Determine the (x, y) coordinate at the center of the cell enclosing the given text.  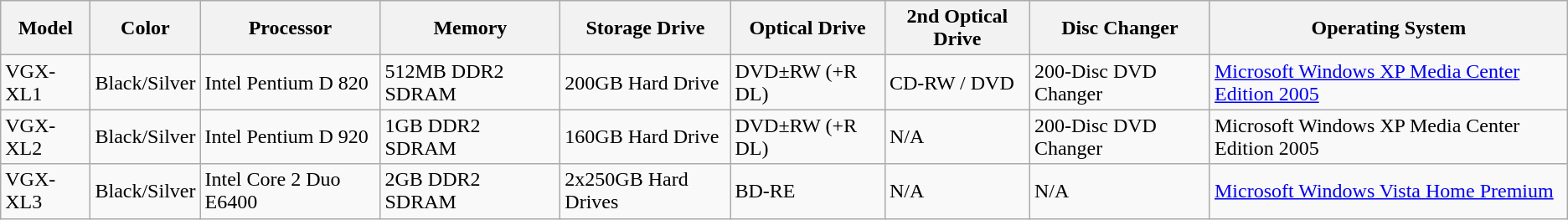
Operating System (1389, 28)
VGX-XL2 (45, 137)
512MB DDR2 SDRAM (471, 82)
Color (146, 28)
Memory (471, 28)
200GB Hard Drive (645, 82)
2x250GB Hard Drives (645, 191)
Disc Changer (1119, 28)
BD-RE (807, 191)
Intel Core 2 Duo E6400 (290, 191)
Optical Drive (807, 28)
VGX-XL3 (45, 191)
Microsoft Windows Vista Home Premium (1389, 191)
2nd Optical Drive (957, 28)
VGX-XL1 (45, 82)
Storage Drive (645, 28)
1GB DDR2 SDRAM (471, 137)
2GB DDR2 SDRAM (471, 191)
CD-RW / DVD (957, 82)
Model (45, 28)
Intel Pentium D 820 (290, 82)
160GB Hard Drive (645, 137)
Processor (290, 28)
Intel Pentium D 920 (290, 137)
